Extract the (X, Y) coordinate from the center of the cell holding the provided text.  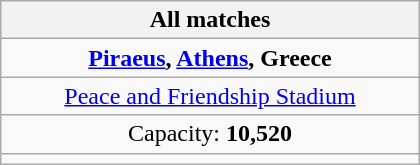
Capacity: 10,520 (210, 134)
All matches (210, 20)
Piraeus, Athens, Greece (210, 58)
Peace and Friendship Stadium (210, 96)
